Pinpoint the cell where the given text exists, returning its (x, y) midpoint coordinate. 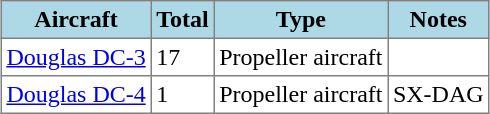
Aircraft (76, 20)
Notes (438, 20)
Douglas DC-3 (76, 57)
Total (182, 20)
SX-DAG (438, 95)
Type (301, 20)
Douglas DC-4 (76, 95)
1 (182, 95)
17 (182, 57)
